Output the [X, Y] coordinate of the center of the cell containing the given text.  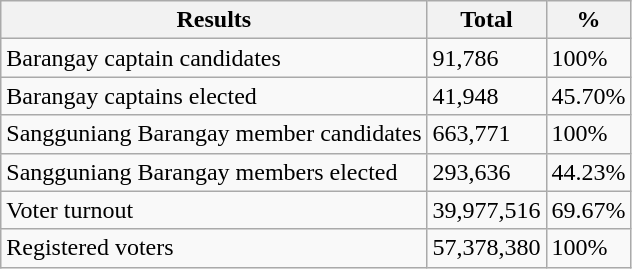
45.70% [588, 96]
91,786 [486, 58]
Sangguniang Barangay member candidates [214, 134]
Results [214, 20]
293,636 [486, 172]
44.23% [588, 172]
41,948 [486, 96]
Total [486, 20]
Barangay captains elected [214, 96]
57,378,380 [486, 248]
663,771 [486, 134]
Sangguniang Barangay members elected [214, 172]
69.67% [588, 210]
39,977,516 [486, 210]
Registered voters [214, 248]
Voter turnout [214, 210]
Barangay captain candidates [214, 58]
% [588, 20]
